Locate the cell with the specified text and output its [X, Y] center coordinate. 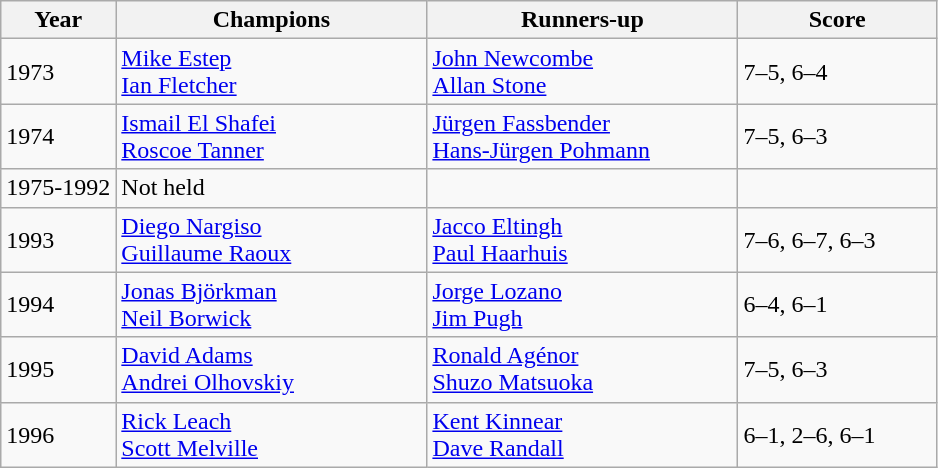
7–6, 6–7, 6–3 [838, 240]
John Newcombe Allan Stone [582, 72]
1973 [58, 72]
Year [58, 20]
Not held [272, 188]
Kent Kinnear Dave Randall [582, 434]
Runners-up [582, 20]
6–4, 6–1 [838, 304]
David Adams Andrei Olhovskiy [272, 370]
Ismail El Shafei Roscoe Tanner [272, 136]
Jonas Björkman Neil Borwick [272, 304]
Rick Leach Scott Melville [272, 434]
6–1, 2–6, 6–1 [838, 434]
1975-1992 [58, 188]
Jorge Lozano Jim Pugh [582, 304]
Champions [272, 20]
1993 [58, 240]
Mike Estep Ian Fletcher [272, 72]
Diego Nargiso Guillaume Raoux [272, 240]
7–5, 6–4 [838, 72]
1995 [58, 370]
Jacco Eltingh Paul Haarhuis [582, 240]
1994 [58, 304]
1974 [58, 136]
1996 [58, 434]
Score [838, 20]
Jürgen Fassbender Hans-Jürgen Pohmann [582, 136]
Ronald Agénor Shuzo Matsuoka [582, 370]
